From the cell containing the given text, extract its center point as (X, Y) coordinate. 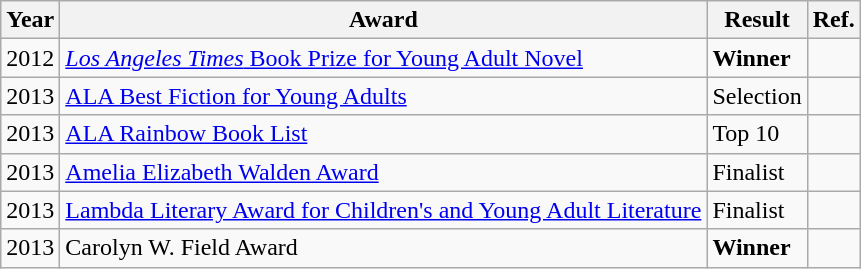
Ref. (834, 20)
Amelia Elizabeth Walden Award (384, 172)
2012 (30, 58)
Carolyn W. Field Award (384, 248)
ALA Best Fiction for Young Adults (384, 96)
Lambda Literary Award for Children's and Young Adult Literature (384, 210)
Year (30, 20)
Top 10 (757, 134)
ALA Rainbow Book List (384, 134)
Result (757, 20)
Selection (757, 96)
Award (384, 20)
Los Angeles Times Book Prize for Young Adult Novel (384, 58)
